For the text-containing cell, return its midpoint in (X, Y) coordinate format. 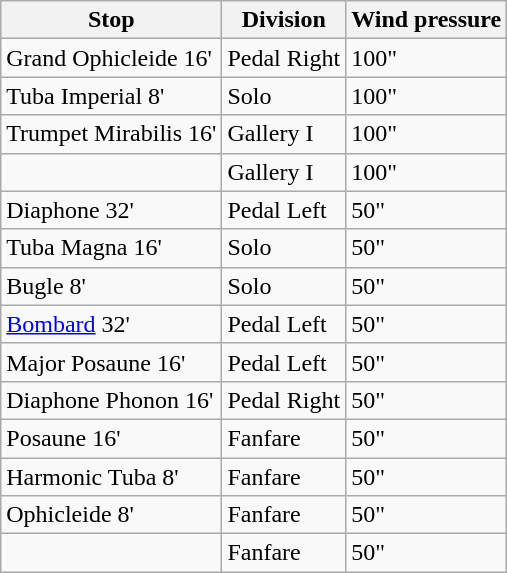
Trumpet Mirabilis 16' (112, 134)
Diaphone Phonon 16' (112, 400)
Harmonic Tuba 8' (112, 477)
Major Posaune 16' (112, 362)
Bombard 32' (112, 324)
Tuba Magna 16' (112, 248)
Tuba Imperial 8' (112, 96)
Division (284, 20)
Bugle 8' (112, 286)
Posaune 16' (112, 438)
Wind pressure (426, 20)
Stop (112, 20)
Ophicleide 8' (112, 515)
Diaphone 32' (112, 210)
Grand Ophicleide 16' (112, 58)
